Return [x, y] of the center of cell containing provided text 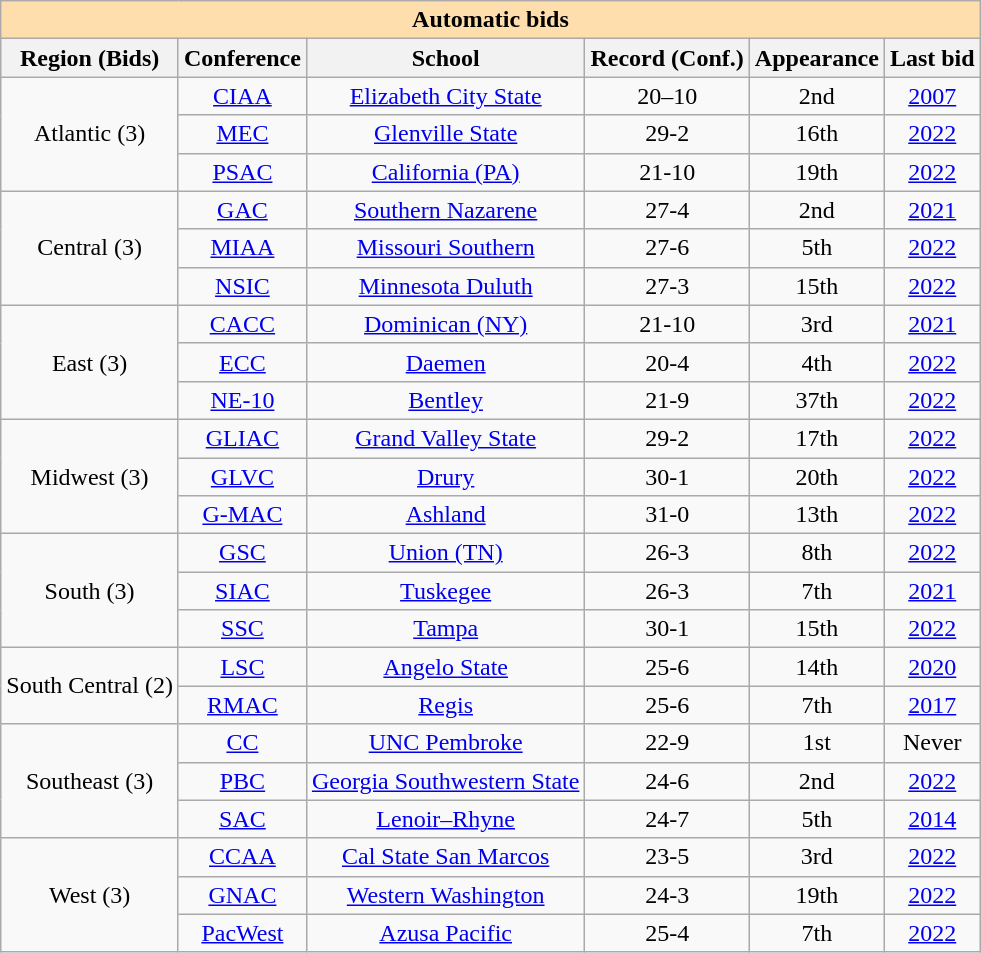
Daemen [446, 362]
Central (3) [90, 248]
2017 [932, 705]
Last bid [932, 58]
Atlantic (3) [90, 134]
Tampa [446, 629]
CC [242, 743]
24-7 [667, 819]
4th [816, 362]
CCAA [242, 857]
Record (Conf.) [667, 58]
GAC [242, 210]
27-4 [667, 210]
South (3) [90, 591]
Drury [446, 477]
SSC [242, 629]
Conference [242, 58]
Regis [446, 705]
GLVC [242, 477]
Missouri Southern [446, 248]
MIAA [242, 248]
Midwest (3) [90, 476]
20th [816, 477]
16th [816, 134]
1st [816, 743]
Minnesota Duluth [446, 286]
SIAC [242, 591]
California (PA) [446, 172]
UNC Pembroke [446, 743]
13th [816, 515]
Lenoir–Rhyne [446, 819]
Tuskegee [446, 591]
37th [816, 400]
Cal State San Marcos [446, 857]
Bentley [446, 400]
20–10 [667, 96]
East (3) [90, 362]
21-9 [667, 400]
23-5 [667, 857]
GLIAC [242, 438]
GSC [242, 553]
27-3 [667, 286]
Glenville State [446, 134]
24-6 [667, 781]
14th [816, 667]
Southern Nazarene [446, 210]
Union (TN) [446, 553]
West (3) [90, 895]
PSAC [242, 172]
G-MAC [242, 515]
ECC [242, 362]
2007 [932, 96]
Western Washington [446, 895]
Azusa Pacific [446, 933]
20-4 [667, 362]
Ashland [446, 515]
17th [816, 438]
27-6 [667, 248]
Southeast (3) [90, 781]
8th [816, 553]
31-0 [667, 515]
LSC [242, 667]
Region (Bids) [90, 58]
Elizabeth City State [446, 96]
NSIC [242, 286]
CIAA [242, 96]
Angelo State [446, 667]
22-9 [667, 743]
Automatic bids [490, 20]
PacWest [242, 933]
24-3 [667, 895]
PBC [242, 781]
Dominican (NY) [446, 324]
SAC [242, 819]
Appearance [816, 58]
Georgia Southwestern State [446, 781]
Never [932, 743]
School [446, 58]
2014 [932, 819]
Grand Valley State [446, 438]
GNAC [242, 895]
CACC [242, 324]
NE-10 [242, 400]
RMAC [242, 705]
South Central (2) [90, 686]
25-4 [667, 933]
MEC [242, 134]
2020 [932, 667]
